Determine the (x, y) coordinate at the center of the cell enclosing the given text.  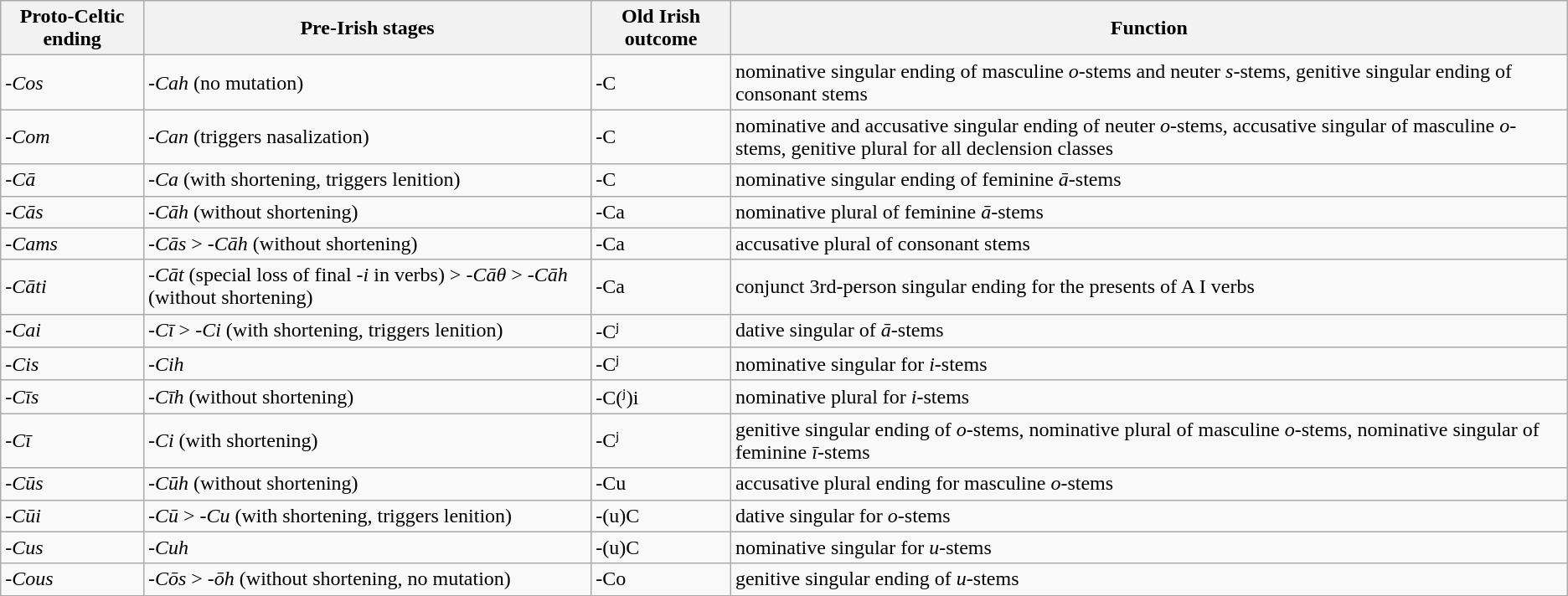
-Ci (with shortening) (367, 440)
nominative singular ending of masculine o-stems and neuter s-stems, genitive singular ending of consonant stems (1149, 82)
accusative plural ending for masculine o-stems (1149, 484)
dative singular for o-stems (1149, 516)
-Cīs (72, 397)
Proto-Celtic ending (72, 28)
conjunct 3rd-person singular ending for the presents of A I verbs (1149, 286)
-Cū > -Cu (with shortening, triggers lenition) (367, 516)
-Cīh (without shortening) (367, 397)
Pre-Irish stages (367, 28)
-Cams (72, 244)
-Cis (72, 364)
nominative singular for u-stems (1149, 547)
nominative singular for i-stems (1149, 364)
-Cā (72, 180)
-Cāti (72, 286)
-Cuh (367, 547)
-Cus (72, 547)
-Cās (72, 212)
-C(ʲ)i (662, 397)
-Cos (72, 82)
dative singular of ā-stems (1149, 331)
-Cah (no mutation) (367, 82)
-Cūh (without shortening) (367, 484)
accusative plural of consonant stems (1149, 244)
-Cāh (without shortening) (367, 212)
nominative plural of feminine ā-stems (1149, 212)
-Cāt (special loss of final -i in verbs) > -Cāθ > -Cāh (without shortening) (367, 286)
-Cu (662, 484)
-Cōs > -ōh (without shortening, no mutation) (367, 579)
-Cūi (72, 516)
genitive singular ending of u-stems (1149, 579)
-Ca (with shortening, triggers lenition) (367, 180)
-Cous (72, 579)
-Cih (367, 364)
-Cās > -Cāh (without shortening) (367, 244)
-Cai (72, 331)
nominative singular ending of feminine ā-stems (1149, 180)
-Cī > -Ci (with shortening, triggers lenition) (367, 331)
-Cūs (72, 484)
-Co (662, 579)
nominative and accusative singular ending of neuter o-stems, accusative singular of masculine o-stems, genitive plural for all declension classes (1149, 137)
Old Irish outcome (662, 28)
-Can (triggers nasalization) (367, 137)
-Cī (72, 440)
nominative plural for i-stems (1149, 397)
genitive singular ending of o-stems, nominative plural of masculine o-stems, nominative singular of feminine ī-stems (1149, 440)
Function (1149, 28)
-Com (72, 137)
